Extract the [X, Y] coordinate from the center of the cell holding the provided text.  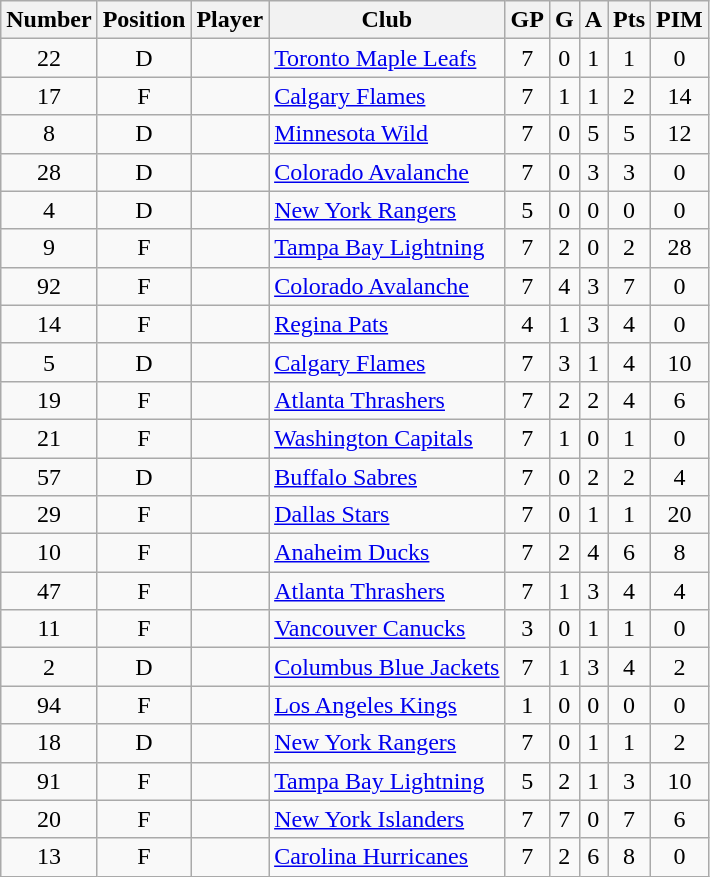
11 [49, 629]
Carolina Hurricanes [387, 857]
Toronto Maple Leafs [387, 58]
Position [144, 20]
New York Islanders [387, 819]
G [564, 20]
12 [680, 134]
Regina Pats [387, 324]
GP [527, 20]
17 [49, 96]
91 [49, 781]
Washington Capitals [387, 438]
Number [49, 20]
92 [49, 286]
Los Angeles Kings [387, 705]
9 [49, 248]
PIM [680, 20]
19 [49, 400]
18 [49, 743]
Pts [630, 20]
29 [49, 515]
Club [387, 20]
Anaheim Ducks [387, 553]
Dallas Stars [387, 515]
Columbus Blue Jackets [387, 667]
A [593, 20]
13 [49, 857]
Player [230, 20]
22 [49, 58]
21 [49, 438]
Minnesota Wild [387, 134]
47 [49, 591]
Vancouver Canucks [387, 629]
57 [49, 477]
94 [49, 705]
Buffalo Sabres [387, 477]
